Scan for the cell matching the given text and deliver its (X, Y) coordinate at center. 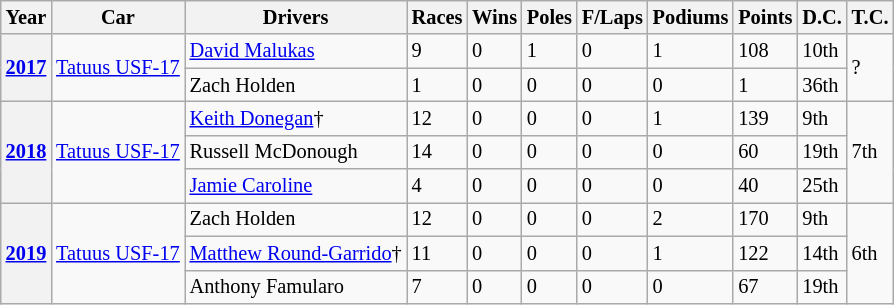
Poles (550, 17)
? (870, 68)
Races (438, 17)
2018 (26, 152)
108 (765, 51)
D.C. (822, 17)
60 (765, 152)
T.C. (870, 17)
170 (765, 219)
Wins (494, 17)
6th (870, 252)
7th (870, 152)
Year (26, 17)
25th (822, 186)
David Malukas (296, 51)
Drivers (296, 17)
F/Laps (612, 17)
14 (438, 152)
139 (765, 118)
Matthew Round-Garrido† (296, 253)
Podiums (691, 17)
122 (765, 253)
10th (822, 51)
Anthony Famularo (296, 287)
40 (765, 186)
7 (438, 287)
Points (765, 17)
Car (118, 17)
2017 (26, 68)
Keith Donegan† (296, 118)
14th (822, 253)
Jamie Caroline (296, 186)
36th (822, 85)
4 (438, 186)
2 (691, 219)
9 (438, 51)
2019 (26, 252)
67 (765, 287)
Russell McDonough (296, 152)
11 (438, 253)
